Detect which cell encompasses the target text, then output its [X, Y] center coordinate. 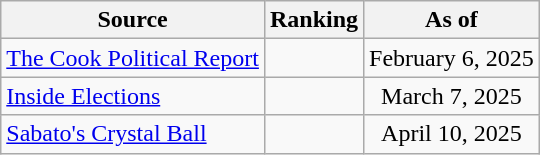
Inside Elections [133, 96]
April 10, 2025 [452, 134]
The Cook Political Report [133, 58]
March 7, 2025 [452, 96]
Sabato's Crystal Ball [133, 134]
As of [452, 20]
Ranking [314, 20]
February 6, 2025 [452, 58]
Source [133, 20]
